Pinpoint the cell where the given text exists, returning its [X, Y] midpoint coordinate. 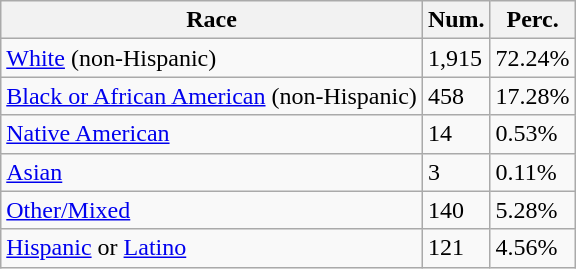
3 [456, 172]
14 [456, 134]
121 [456, 248]
White (non-Hispanic) [212, 58]
1,915 [456, 58]
Perc. [532, 20]
Asian [212, 172]
140 [456, 210]
72.24% [532, 58]
17.28% [532, 96]
Native American [212, 134]
0.53% [532, 134]
Race [212, 20]
Num. [456, 20]
Black or African American (non-Hispanic) [212, 96]
4.56% [532, 248]
0.11% [532, 172]
5.28% [532, 210]
Hispanic or Latino [212, 248]
Other/Mixed [212, 210]
458 [456, 96]
